Identify which cell holds the provided text, then report its [x, y] central coordinate. 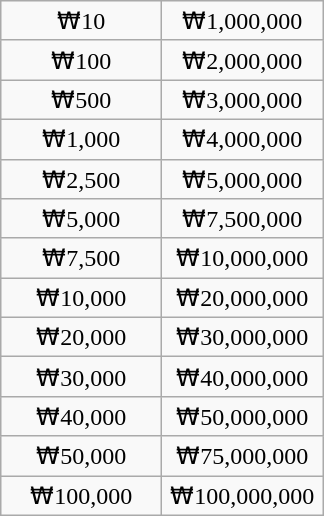
₩1,000 [82, 139]
₩5,000,000 [242, 179]
₩50,000,000 [242, 416]
₩20,000,000 [242, 298]
₩100,000 [82, 496]
₩1,000,000 [242, 21]
₩3,000,000 [242, 100]
₩30,000 [82, 377]
₩30,000,000 [242, 337]
₩500 [82, 100]
₩100,000,000 [242, 496]
₩20,000 [82, 337]
₩75,000,000 [242, 456]
₩40,000 [82, 416]
₩2,000,000 [242, 60]
₩10,000,000 [242, 258]
₩5,000 [82, 219]
₩50,000 [82, 456]
₩4,000,000 [242, 139]
₩2,500 [82, 179]
₩10,000 [82, 298]
₩7,500,000 [242, 219]
₩40,000,000 [242, 377]
₩10 [82, 21]
₩100 [82, 60]
₩7,500 [82, 258]
